Capture the cell that displays the provided text and extract its (X, Y) central coordinate. 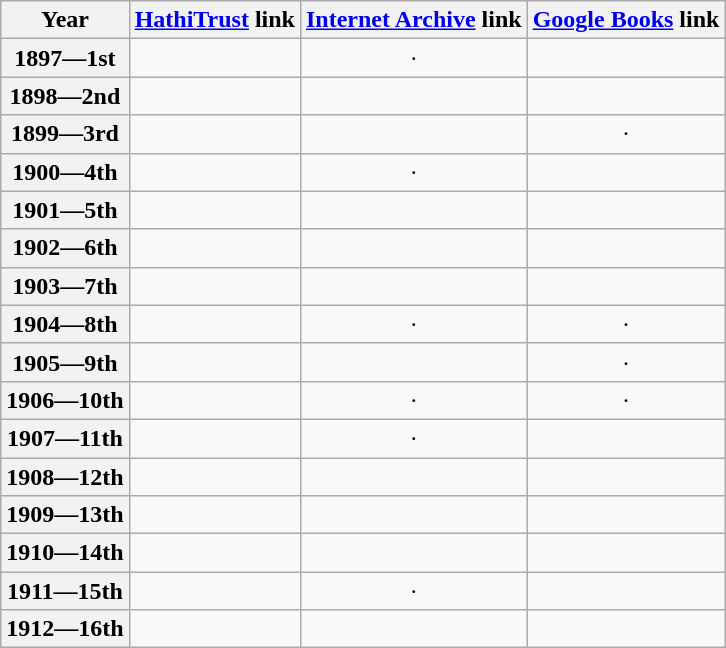
1909—13th (65, 515)
1898—2nd (65, 96)
1911—15th (65, 591)
1899—3rd (65, 134)
Google Books link (626, 20)
1901—5th (65, 210)
1900—4th (65, 172)
Year (65, 20)
1906—10th (65, 400)
1904—8th (65, 324)
1908—12th (65, 477)
1907—11th (65, 438)
HathiTrust link (214, 20)
1905—9th (65, 362)
1902—6th (65, 248)
1903—7th (65, 286)
Internet Archive link (414, 20)
1912—16th (65, 629)
1910—14th (65, 553)
1897—1st (65, 58)
